Search for the cell housing the specified text and yield its [X, Y] center coordinate. 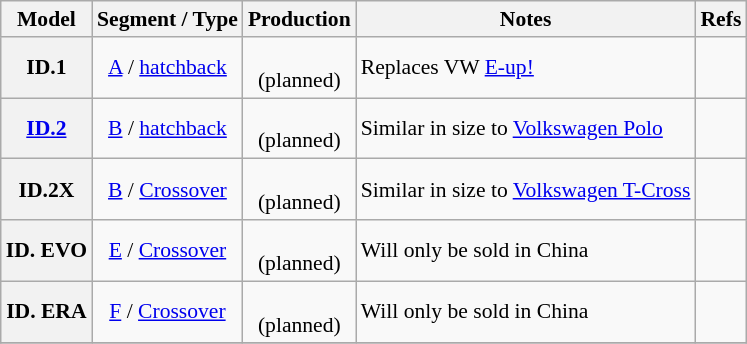
B / hatchback [168, 128]
ID.2X [46, 190]
F / Crossover [168, 312]
ID.1 [46, 68]
ID.2 [46, 128]
Segment / Type [168, 19]
Similar in size to Volkswagen T-Cross [526, 190]
E / Crossover [168, 250]
Notes [526, 19]
ID. EVO [46, 250]
Model [46, 19]
Similar in size to Volkswagen Polo [526, 128]
Production [300, 19]
A / hatchback [168, 68]
Refs [720, 19]
B / Crossover [168, 190]
Replaces VW E-up! [526, 68]
ID. ERA [46, 312]
